Output the [x, y] coordinate of the center of the cell containing the given text.  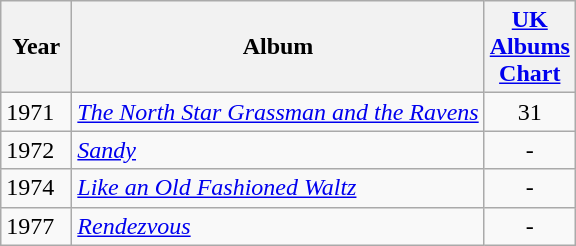
Year [36, 47]
1977 [36, 226]
1972 [36, 150]
1974 [36, 188]
Like an Old Fashioned Waltz [278, 188]
UK Albums Chart [530, 47]
31 [530, 112]
The North Star Grassman and the Ravens [278, 112]
1971 [36, 112]
Rendezvous [278, 226]
Album [278, 47]
Sandy [278, 150]
